Identify which cell holds the provided text, then report its (x, y) central coordinate. 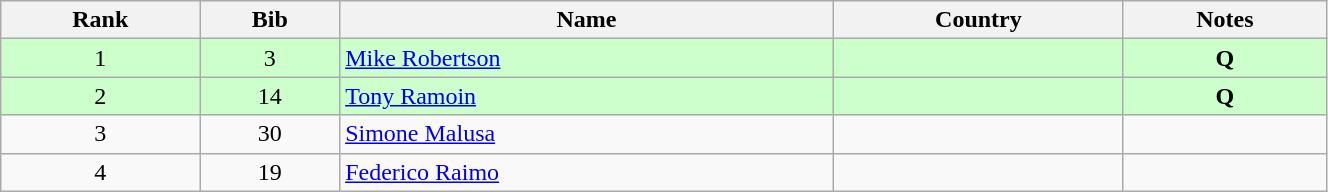
Simone Malusa (587, 134)
Mike Robertson (587, 58)
Tony Ramoin (587, 96)
Notes (1224, 20)
Name (587, 20)
Country (978, 20)
Bib (270, 20)
14 (270, 96)
Federico Raimo (587, 172)
Rank (100, 20)
19 (270, 172)
1 (100, 58)
4 (100, 172)
30 (270, 134)
2 (100, 96)
